Determine the (X, Y) coordinate at the center of the cell enclosing the given text.  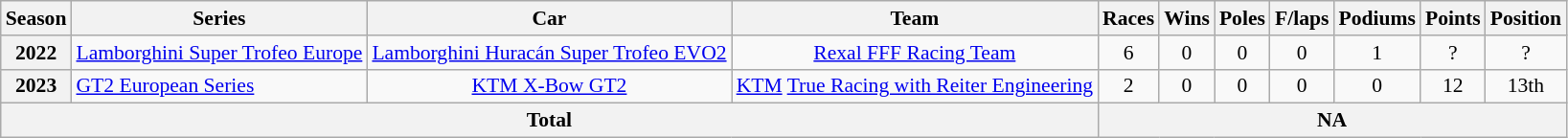
Races (1128, 18)
KTM X-Bow GT2 (549, 86)
Lamborghini Huracán Super Trofeo EVO2 (549, 53)
2 (1128, 86)
2023 (36, 86)
Poles (1242, 18)
6 (1128, 53)
GT2 European Series (218, 86)
Season (36, 18)
12 (1453, 86)
Lamborghini Super Trofeo Europe (218, 53)
13th (1526, 86)
Points (1453, 18)
Team (915, 18)
1 (1377, 53)
Rexal FFF Racing Team (915, 53)
F/laps (1303, 18)
NA (1331, 121)
KTM True Racing with Reiter Engineering (915, 86)
Series (218, 18)
Wins (1187, 18)
Car (549, 18)
Total (550, 121)
2022 (36, 53)
Podiums (1377, 18)
Position (1526, 18)
